Identify which cell holds the provided text, then report its (X, Y) central coordinate. 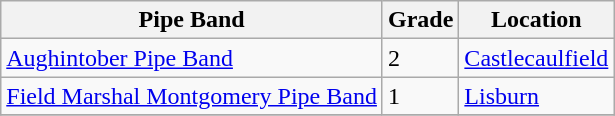
Location (536, 20)
2 (420, 58)
Field Marshal Montgomery Pipe Band (192, 96)
Aughintober Pipe Band (192, 58)
1 (420, 96)
Pipe Band (192, 20)
Grade (420, 20)
Castlecaulfield (536, 58)
Lisburn (536, 96)
